Find where the given text appears and provide that cell's center as [x, y] coordinate. 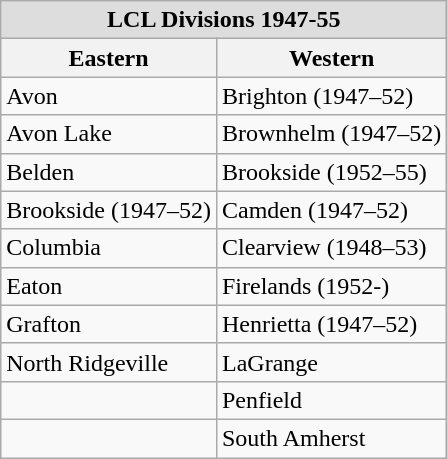
Henrietta (1947–52) [331, 324]
North Ridgeville [109, 362]
Eastern [109, 58]
Brookside (1947–52) [109, 210]
Clearview (1948–53) [331, 248]
Brookside (1952–55) [331, 172]
Camden (1947–52) [331, 210]
Belden [109, 172]
Western [331, 58]
Firelands (1952-) [331, 286]
Avon [109, 96]
Columbia [109, 248]
Eaton [109, 286]
Brownhelm (1947–52) [331, 134]
Grafton [109, 324]
South Amherst [331, 438]
Brighton (1947–52) [331, 96]
LaGrange [331, 362]
Avon Lake [109, 134]
Penfield [331, 400]
LCL Divisions 1947-55 [224, 20]
